From the cell containing the given text, extract its center point as (X, Y) coordinate. 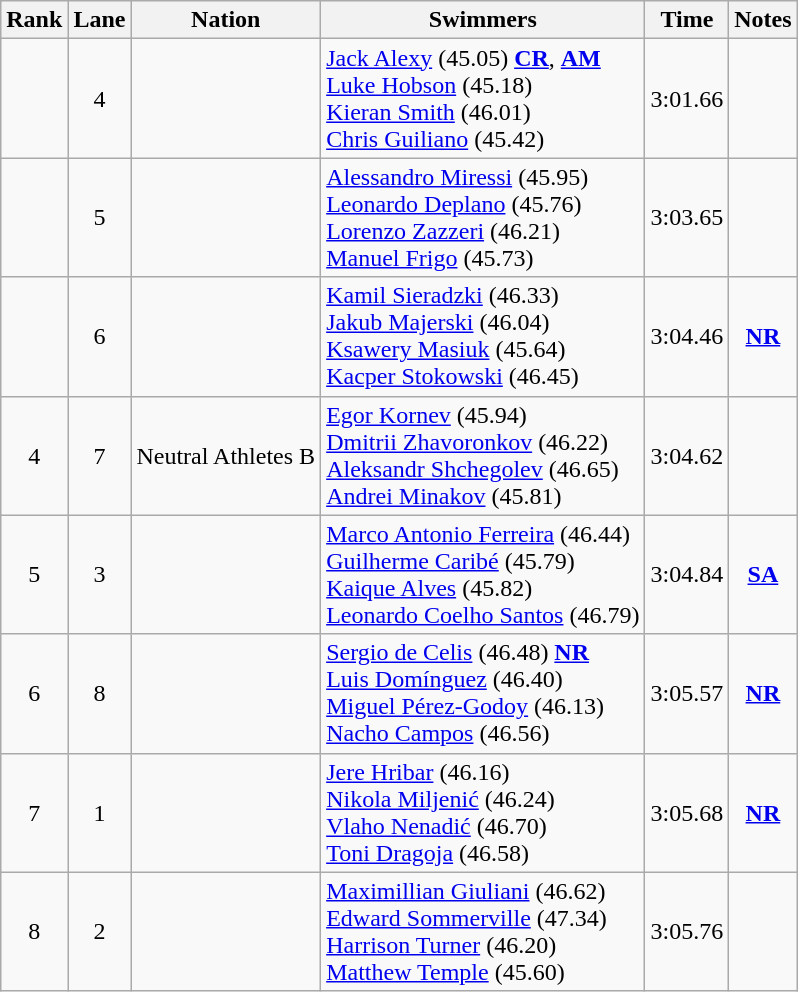
Swimmers (483, 20)
Egor Kornev (45.94)Dmitrii Zhavoronkov (46.22)Aleksandr Shchegolev (46.65)Andrei Minakov (45.81) (483, 456)
Kamil Sieradzki (46.33)Jakub Majerski (46.04)Ksawery Masiuk (45.64)Kacper Stokowski (46.45) (483, 336)
Notes (763, 20)
Jack Alexy (45.05) CR, AMLuke Hobson (45.18)Kieran Smith (46.01)Chris Guiliano (45.42) (483, 98)
2 (100, 932)
Jere Hribar (46.16)Nikola Miljenić (46.24)Vlaho Nenadić (46.70)Toni Dragoja (46.58) (483, 812)
3:04.62 (687, 456)
Lane (100, 20)
Alessandro Miressi (45.95)Leonardo Deplano (45.76)Lorenzo Zazzeri (46.21)Manuel Frigo (45.73) (483, 218)
3:05.76 (687, 932)
Marco Antonio Ferreira (46.44)Guilherme Caribé (45.79)Kaique Alves (45.82)Leonardo Coelho Santos (46.79) (483, 574)
Time (687, 20)
3:05.68 (687, 812)
Nation (226, 20)
3:04.46 (687, 336)
Neutral Athletes B (226, 456)
3:05.57 (687, 694)
SA (763, 574)
3 (100, 574)
Rank (34, 20)
Sergio de Celis (46.48) NRLuis Domínguez (46.40)Miguel Pérez-Godoy (46.13)Nacho Campos (46.56) (483, 694)
3:01.66 (687, 98)
3:04.84 (687, 574)
1 (100, 812)
3:03.65 (687, 218)
Maximillian Giuliani (46.62)Edward Sommerville (47.34)Harrison Turner (46.20)Matthew Temple (45.60) (483, 932)
